Detect which cell encompasses the target text, then output its [X, Y] center coordinate. 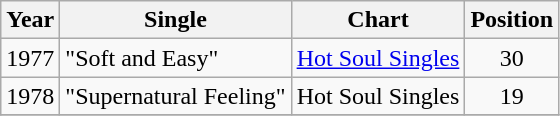
1977 [30, 58]
Year [30, 20]
1978 [30, 96]
"Soft and Easy" [176, 58]
Position [512, 20]
"Supernatural Feeling" [176, 96]
Single [176, 20]
19 [512, 96]
30 [512, 58]
Chart [378, 20]
